For the text-containing cell, return its midpoint in (X, Y) coordinate format. 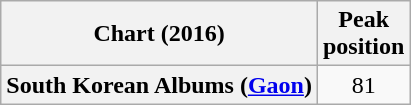
Peakposition (363, 34)
81 (363, 85)
South Korean Albums (Gaon) (160, 85)
Chart (2016) (160, 34)
